Return the (x, y) coordinate for the center point of the cell that contains the specified text.  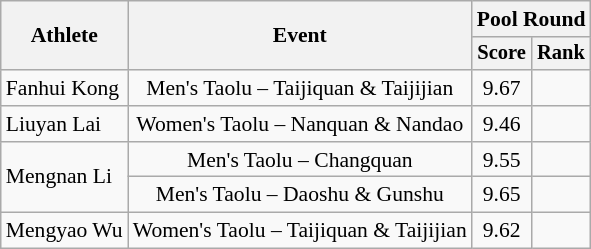
9.62 (502, 231)
Mengyao Wu (64, 231)
9.67 (502, 88)
Event (300, 36)
Fanhui Kong (64, 88)
Liuyan Lai (64, 124)
Men's Taolu – Taijiquan & Taijijian (300, 88)
9.65 (502, 195)
Mengnan Li (64, 178)
9.46 (502, 124)
Men's Taolu – Daoshu & Gunshu (300, 195)
Women's Taolu – Taijiquan & Taijijian (300, 231)
Athlete (64, 36)
Men's Taolu – Changquan (300, 160)
Women's Taolu – Nanquan & Nandao (300, 124)
Pool Round (532, 19)
Rank (560, 54)
Score (502, 54)
9.55 (502, 160)
